Return the (x, y) coordinate for the center point of the cell that contains the specified text.  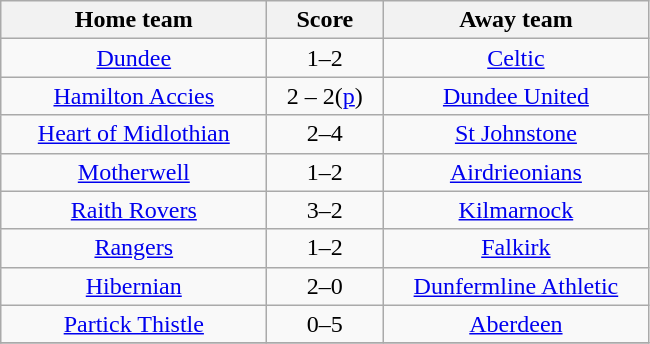
Score (325, 20)
0–5 (325, 324)
Motherwell (134, 172)
Dundee United (516, 96)
Home team (134, 20)
Partick Thistle (134, 324)
Falkirk (516, 248)
Dundee (134, 58)
3–2 (325, 210)
2–4 (325, 134)
Airdrieonians (516, 172)
Raith Rovers (134, 210)
2 – 2(p) (325, 96)
Kilmarnock (516, 210)
Rangers (134, 248)
Heart of Midlothian (134, 134)
Hamilton Accies (134, 96)
Hibernian (134, 286)
2–0 (325, 286)
Away team (516, 20)
Celtic (516, 58)
Aberdeen (516, 324)
St Johnstone (516, 134)
Dunfermline Athletic (516, 286)
